Determine the [x, y] coordinate at the center of the cell enclosing the given text.  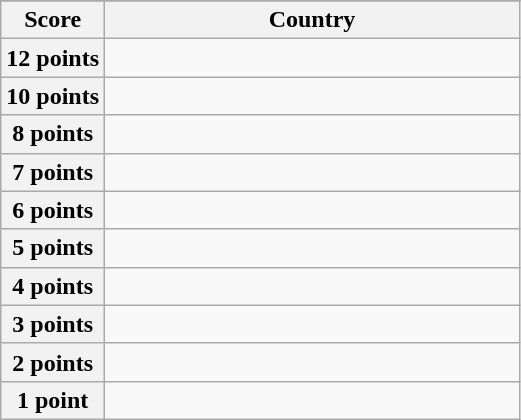
7 points [53, 172]
6 points [53, 210]
10 points [53, 96]
1 point [53, 400]
Score [53, 20]
12 points [53, 58]
8 points [53, 134]
4 points [53, 286]
3 points [53, 324]
5 points [53, 248]
Country [312, 20]
2 points [53, 362]
